Capture the cell that displays the provided text and extract its [X, Y] central coordinate. 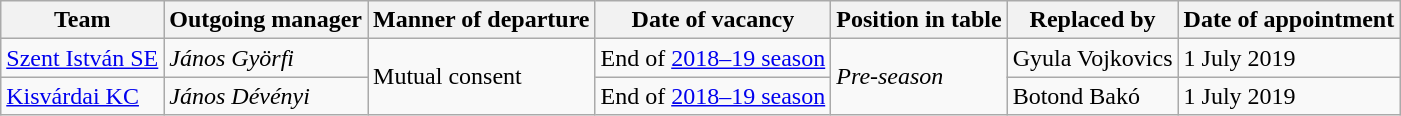
Szent István SE [82, 58]
Mutual consent [482, 77]
Date of vacancy [713, 20]
Outgoing manager [266, 20]
Gyula Vojkovics [1092, 58]
Replaced by [1092, 20]
Kisvárdai KC [82, 96]
Date of appointment [1289, 20]
Team [82, 20]
Manner of departure [482, 20]
Pre-season [919, 77]
János Györfi [266, 58]
Position in table [919, 20]
Botond Bakó [1092, 96]
János Dévényi [266, 96]
